Pinpoint the cell where the given text exists, returning its [X, Y] midpoint coordinate. 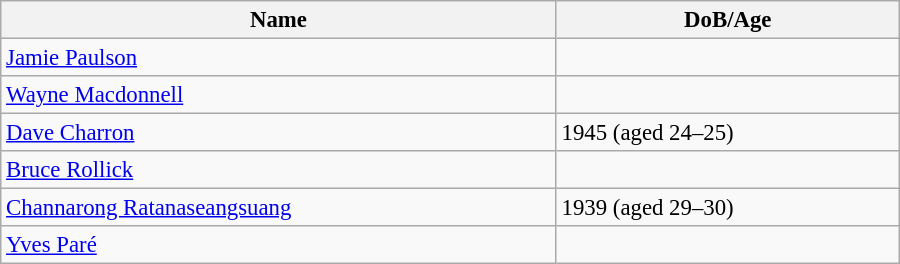
DoB/Age [728, 20]
Name [279, 20]
Dave Charron [279, 133]
Wayne Macdonnell [279, 95]
Channarong Ratanaseangsuang [279, 208]
Yves Paré [279, 245]
Jamie Paulson [279, 58]
1939 (aged 29–30) [728, 208]
1945 (aged 24–25) [728, 133]
Bruce Rollick [279, 170]
